Locate the cell with the specified text and output its (x, y) center coordinate. 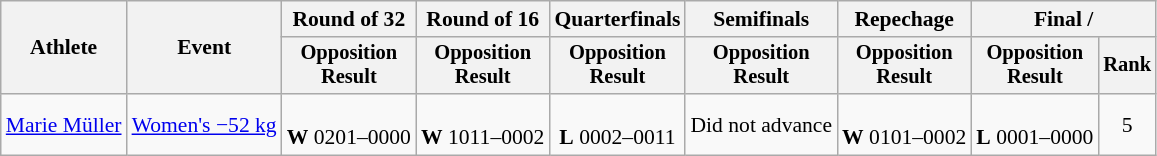
Quarterfinals (617, 19)
Final / (1064, 19)
Event (204, 48)
W 1011–0002 (482, 124)
Athlete (64, 48)
L 0002–0011 (617, 124)
L 0001–0000 (1034, 124)
Repechage (904, 19)
Round of 32 (349, 19)
Marie Müller (64, 124)
W 0101–0002 (904, 124)
W 0201–0000 (349, 124)
Women's −52 kg (204, 124)
5 (1127, 124)
Did not advance (761, 124)
Rank (1127, 66)
Semifinals (761, 19)
Round of 16 (482, 19)
